Capture the cell that displays the provided text and extract its [X, Y] central coordinate. 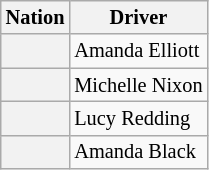
Lucy Redding [138, 118]
Nation [36, 17]
Amanda Elliott [138, 51]
Michelle Nixon [138, 85]
Amanda Black [138, 152]
Driver [138, 17]
